Search for the cell housing the specified text and yield its (X, Y) center coordinate. 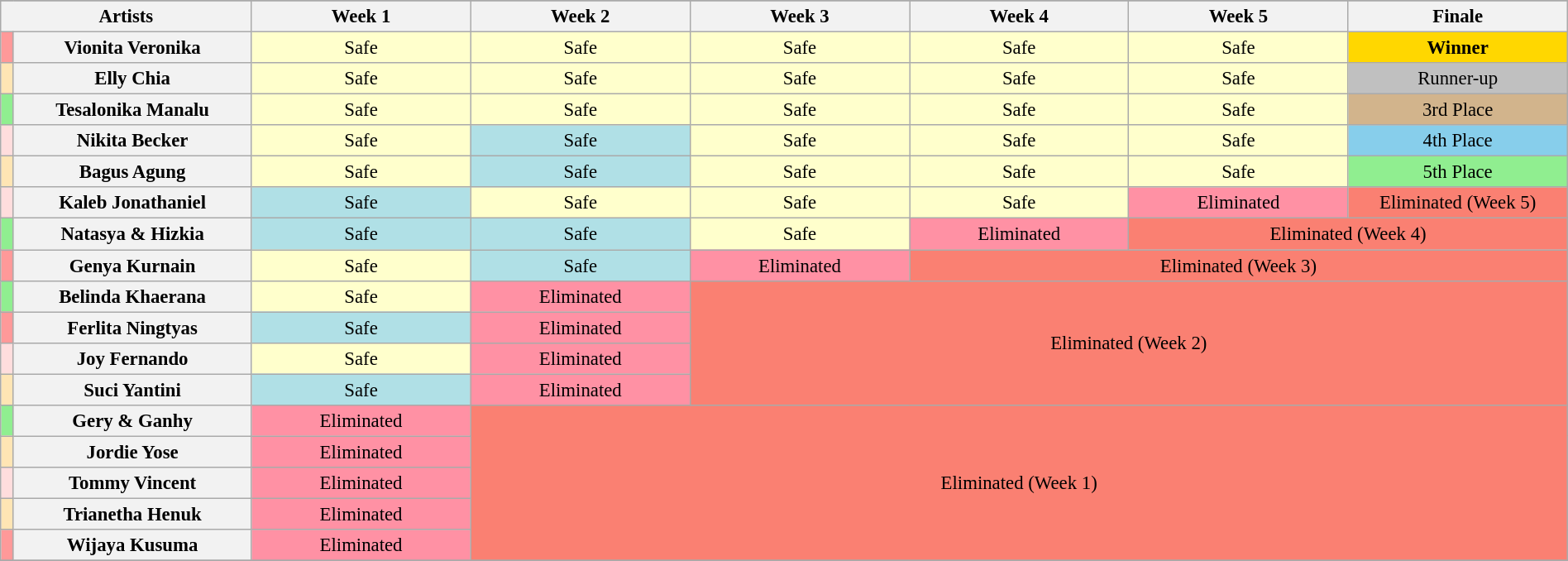
Tesalonika Manalu (132, 110)
Genya Kurnain (132, 266)
Belinda Khaerana (132, 296)
4th Place (1457, 141)
Week 3 (799, 17)
Elly Chia (132, 79)
Runner-up (1457, 79)
Natasya & Hizkia (132, 234)
Eliminated (Week 2) (1128, 343)
Week 2 (581, 17)
Finale (1457, 17)
Joy Fernando (132, 358)
Wijaya Kusuma (132, 545)
Kaleb Jonathaniel (132, 203)
Eliminated (Week 5) (1457, 203)
Trianetha Henuk (132, 514)
Bagus Agung (132, 172)
Eliminated (Week 4) (1348, 234)
Eliminated (Week 3) (1239, 266)
Winner (1457, 48)
3rd Place (1457, 110)
Vionita Veronika (132, 48)
Jordie Yose (132, 452)
Artists (126, 17)
Week 5 (1239, 17)
5th Place (1457, 172)
Ferlita Ningtyas (132, 328)
Gery & Ganhy (132, 421)
Week 4 (1019, 17)
Tommy Vincent (132, 483)
Eliminated (Week 1) (1019, 483)
Suci Yantini (132, 390)
Nikita Becker (132, 141)
Week 1 (361, 17)
